Search for the cell housing the specified text and yield its [X, Y] center coordinate. 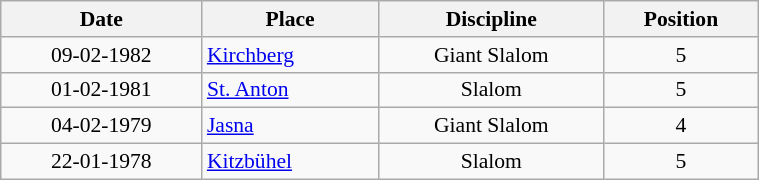
22-01-1978 [102, 162]
Jasna [290, 126]
Place [290, 19]
Discipline [491, 19]
Kirchberg [290, 55]
Kitzbühel [290, 162]
Position [680, 19]
4 [680, 126]
09-02-1982 [102, 55]
Date [102, 19]
01-02-1981 [102, 90]
04-02-1979 [102, 126]
St. Anton [290, 90]
